From the cell containing the given text, extract its center point as [x, y] coordinate. 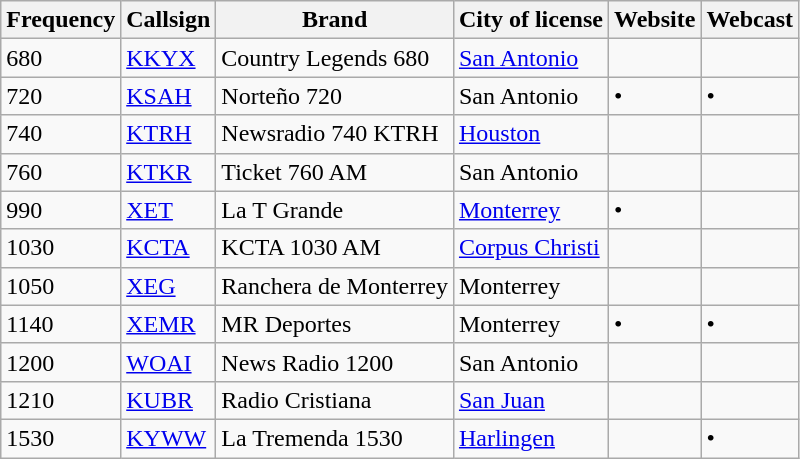
San Juan [530, 400]
680 [61, 58]
Harlingen [530, 438]
1050 [61, 286]
990 [61, 210]
News Radio 1200 [335, 362]
1140 [61, 324]
Webcast [750, 20]
MR Deportes [335, 324]
Website [654, 20]
XET [168, 210]
KCTA [168, 248]
Frequency [61, 20]
Newsradio 740 KTRH [335, 134]
1030 [61, 248]
Country Legends 680 [335, 58]
KTRH [168, 134]
City of license [530, 20]
Houston [530, 134]
740 [61, 134]
720 [61, 96]
1200 [61, 362]
La T Grande [335, 210]
KUBR [168, 400]
KSAH [168, 96]
WOAI [168, 362]
KYWW [168, 438]
Ticket 760 AM [335, 172]
KKYX [168, 58]
1210 [61, 400]
Ranchera de Monterrey [335, 286]
Radio Cristiana [335, 400]
Norteño 720 [335, 96]
KCTA 1030 AM [335, 248]
1530 [61, 438]
XEG [168, 286]
Corpus Christi [530, 248]
Callsign [168, 20]
XEMR [168, 324]
La Tremenda 1530 [335, 438]
760 [61, 172]
KTKR [168, 172]
Brand [335, 20]
